Capture the cell that displays the provided text and extract its [X, Y] central coordinate. 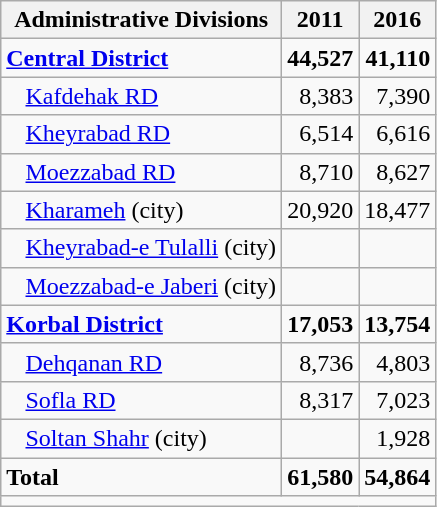
Central District [142, 58]
41,110 [398, 58]
7,023 [398, 400]
6,514 [320, 134]
18,477 [398, 210]
Soltan Shahr (city) [142, 438]
Sofla RD [142, 400]
61,580 [320, 477]
4,803 [398, 362]
6,616 [398, 134]
44,527 [320, 58]
Total [142, 477]
Moezzabad RD [142, 172]
8,383 [320, 96]
17,053 [320, 324]
13,754 [398, 324]
1,928 [398, 438]
2016 [398, 20]
Kafdehak RD [142, 96]
20,920 [320, 210]
54,864 [398, 477]
8,736 [320, 362]
Kheyrabad RD [142, 134]
2011 [320, 20]
8,710 [320, 172]
7,390 [398, 96]
Kharameh (city) [142, 210]
Moezzabad-e Jaberi (city) [142, 286]
8,627 [398, 172]
Korbal District [142, 324]
Dehqanan RD [142, 362]
Kheyrabad-e Tulalli (city) [142, 248]
8,317 [320, 400]
Administrative Divisions [142, 20]
